Identify which cell holds the provided text, then report its [X, Y] central coordinate. 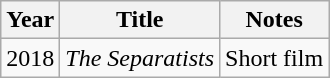
Title [140, 20]
2018 [30, 58]
Year [30, 20]
The Separatists [140, 58]
Short film [274, 58]
Notes [274, 20]
